Output the [X, Y] coordinate of the center of the cell containing the given text.  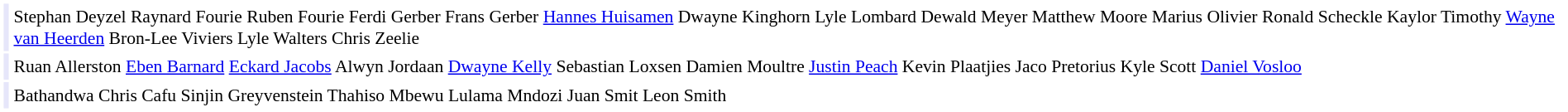
Bathandwa Chris Cafu Sinjin Greyvenstein Thahiso Mbewu Lulama Mndozi Juan Smit Leon Smith [788, 95]
